Locate the cell with the specified text and output its [X, Y] center coordinate. 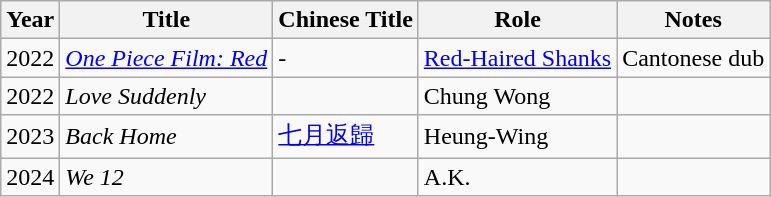
One Piece Film: Red [166, 58]
- [346, 58]
2024 [30, 177]
七月返歸 [346, 136]
We 12 [166, 177]
Back Home [166, 136]
Chinese Title [346, 20]
2023 [30, 136]
Notes [694, 20]
Love Suddenly [166, 96]
Heung-Wing [517, 136]
Red-Haired Shanks [517, 58]
Role [517, 20]
Chung Wong [517, 96]
Title [166, 20]
A.K. [517, 177]
Year [30, 20]
Cantonese dub [694, 58]
